Extract the (X, Y) coordinate from the center of the cell holding the provided text.  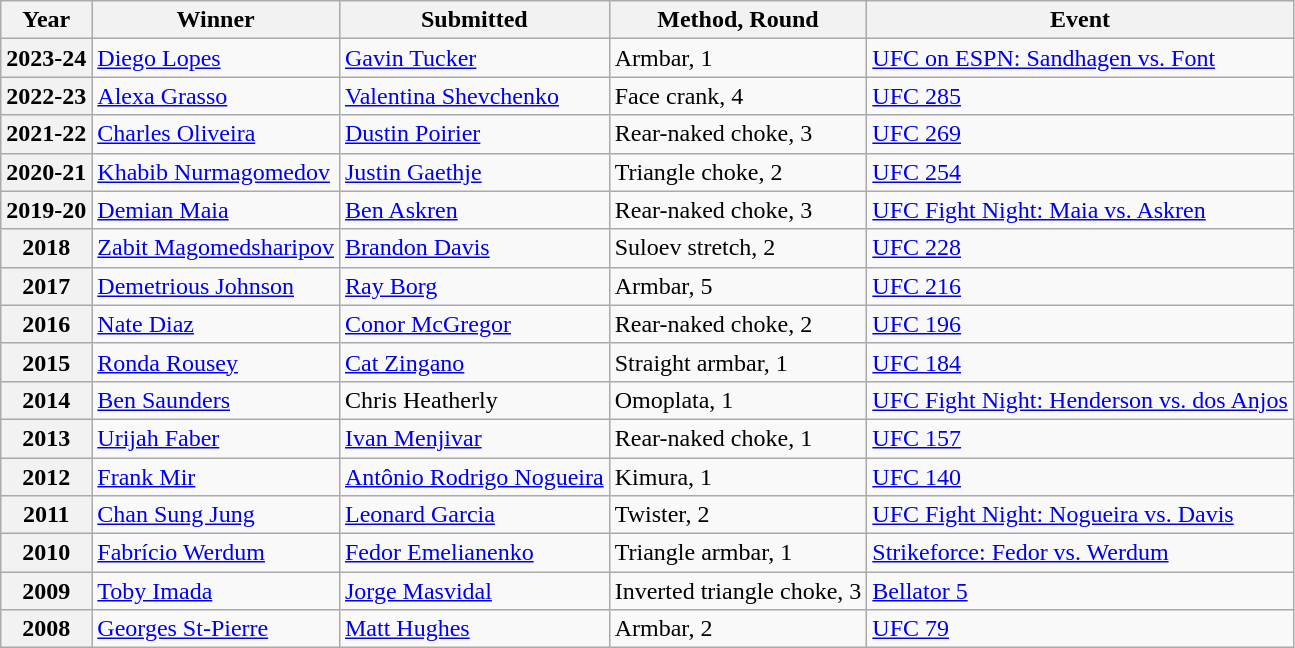
Ben Saunders (216, 400)
Rear-naked choke, 1 (738, 438)
2015 (46, 362)
Bellator 5 (1080, 591)
UFC 254 (1080, 172)
Ray Borg (474, 286)
2008 (46, 629)
Toby Imada (216, 591)
UFC 269 (1080, 134)
UFC 79 (1080, 629)
2018 (46, 248)
2012 (46, 477)
Diego Lopes (216, 58)
Winner (216, 20)
Matt Hughes (474, 629)
UFC Fight Night: Henderson vs. dos Anjos (1080, 400)
Dustin Poirier (474, 134)
2023-24 (46, 58)
Justin Gaethje (474, 172)
Antônio Rodrigo Nogueira (474, 477)
Khabib Nurmagomedov (216, 172)
2011 (46, 515)
Alexa Grasso (216, 96)
Triangle choke, 2 (738, 172)
Chris Heatherly (474, 400)
Face crank, 4 (738, 96)
2009 (46, 591)
Event (1080, 20)
2022-23 (46, 96)
2013 (46, 438)
UFC 196 (1080, 324)
2021-22 (46, 134)
Demian Maia (216, 210)
UFC 140 (1080, 477)
Zabit Magomedsharipov (216, 248)
Rear-naked choke, 2 (738, 324)
Triangle armbar, 1 (738, 553)
UFC 285 (1080, 96)
UFC 184 (1080, 362)
Omoplata, 1 (738, 400)
Twister, 2 (738, 515)
UFC 157 (1080, 438)
Demetrious Johnson (216, 286)
Jorge Masvidal (474, 591)
2010 (46, 553)
Brandon Davis (474, 248)
Submitted (474, 20)
Gavin Tucker (474, 58)
Valentina Shevchenko (474, 96)
Cat Zingano (474, 362)
UFC Fight Night: Nogueira vs. Davis (1080, 515)
Ivan Menjivar (474, 438)
Method, Round (738, 20)
Georges St-Pierre (216, 629)
Ronda Rousey (216, 362)
2016 (46, 324)
2019-20 (46, 210)
Fedor Emelianenko (474, 553)
Year (46, 20)
UFC 216 (1080, 286)
Chan Sung Jung (216, 515)
UFC Fight Night: Maia vs. Askren (1080, 210)
Fabrício Werdum (216, 553)
Kimura, 1 (738, 477)
Strikeforce: Fedor vs. Werdum (1080, 553)
2014 (46, 400)
2020-21 (46, 172)
Suloev stretch, 2 (738, 248)
Charles Oliveira (216, 134)
Armbar, 2 (738, 629)
Nate Diaz (216, 324)
Urijah Faber (216, 438)
Armbar, 5 (738, 286)
Inverted triangle choke, 3 (738, 591)
Frank Mir (216, 477)
UFC on ESPN: Sandhagen vs. Font (1080, 58)
Ben Askren (474, 210)
2017 (46, 286)
Leonard Garcia (474, 515)
Straight armbar, 1 (738, 362)
UFC 228 (1080, 248)
Armbar, 1 (738, 58)
Conor McGregor (474, 324)
